For the text-containing cell, return its midpoint in [X, Y] coordinate format. 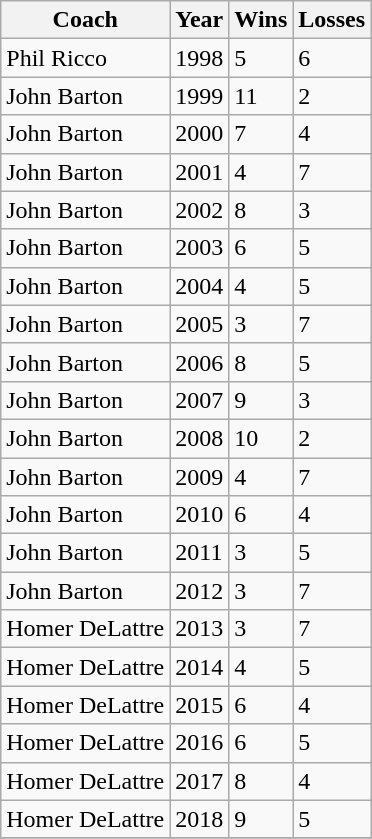
2004 [200, 286]
2011 [200, 553]
2018 [200, 819]
Phil Ricco [86, 58]
2013 [200, 629]
2003 [200, 248]
10 [261, 438]
2016 [200, 743]
1999 [200, 96]
2005 [200, 324]
2012 [200, 591]
2008 [200, 438]
2015 [200, 705]
11 [261, 96]
Wins [261, 20]
2014 [200, 667]
2010 [200, 515]
Coach [86, 20]
2002 [200, 210]
2007 [200, 400]
2017 [200, 781]
2000 [200, 134]
2009 [200, 477]
1998 [200, 58]
2006 [200, 362]
2001 [200, 172]
Year [200, 20]
Losses [332, 20]
